Pinpoint the cell where the given text exists, returning its (X, Y) midpoint coordinate. 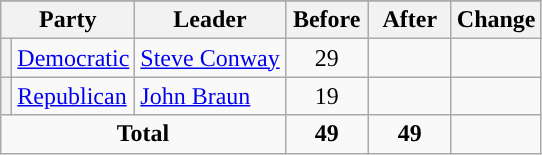
John Braun (210, 96)
After (410, 20)
Total (143, 134)
Leader (210, 20)
Party (68, 20)
Republican (74, 96)
Steve Conway (210, 58)
Before (326, 20)
19 (326, 96)
29 (326, 58)
Democratic (74, 58)
Change (496, 20)
